For the text-containing cell, return its midpoint in (X, Y) coordinate format. 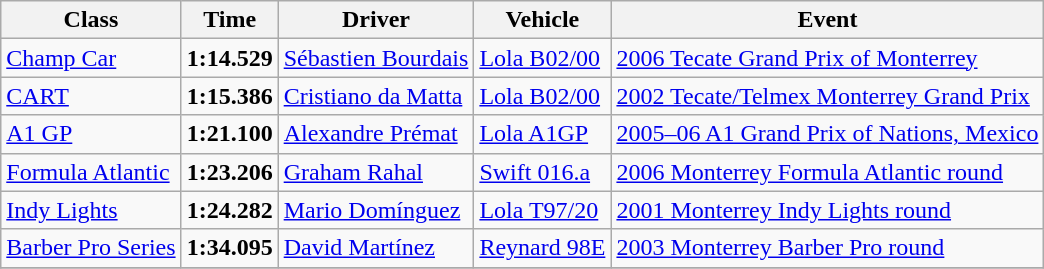
2001 Monterrey Indy Lights round (828, 210)
1:15.386 (230, 96)
Driver (376, 20)
2002 Tecate/Telmex Monterrey Grand Prix (828, 96)
Class (91, 20)
2006 Tecate Grand Prix of Monterrey (828, 58)
Vehicle (542, 20)
1:14.529 (230, 58)
Mario Domínguez (376, 210)
Time (230, 20)
Alexandre Prémat (376, 134)
A1 GP (91, 134)
Formula Atlantic (91, 172)
Graham Rahal (376, 172)
Event (828, 20)
2006 Monterrey Formula Atlantic round (828, 172)
Reynard 98E (542, 248)
Cristiano da Matta (376, 96)
Champ Car (91, 58)
CART (91, 96)
Swift 016.a (542, 172)
Sébastien Bourdais (376, 58)
David Martínez (376, 248)
2003 Monterrey Barber Pro round (828, 248)
Lola T97/20 (542, 210)
1:23.206 (230, 172)
1:21.100 (230, 134)
Lola A1GP (542, 134)
Indy Lights (91, 210)
2005–06 A1 Grand Prix of Nations, Mexico (828, 134)
1:24.282 (230, 210)
1:34.095 (230, 248)
Barber Pro Series (91, 248)
